Search for the cell housing the specified text and yield its (X, Y) center coordinate. 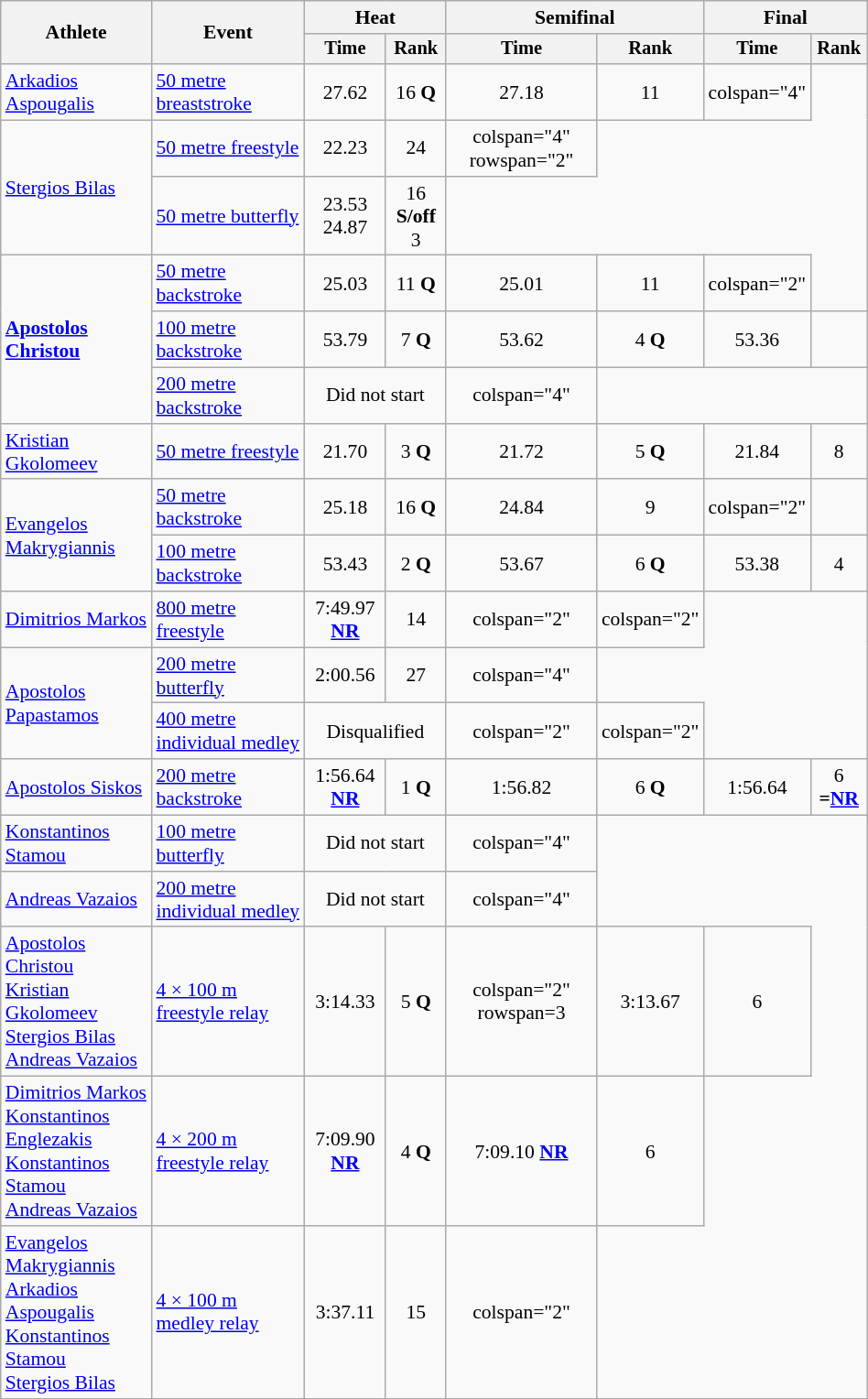
27 (416, 676)
Final (786, 17)
27.18 (522, 92)
Apostolos Papastamos (77, 703)
Dimitrios Markos Konstantinos Englezakis Konstantinos Stamou Andreas Vazaios (77, 1152)
7:09.90 NR (346, 1152)
53.38 (756, 564)
6 =NR (839, 787)
4 × 200 m freestyle relay (227, 1152)
27.62 (346, 92)
3:14.33 (346, 1002)
Event (227, 33)
25.01 (522, 284)
Heat (375, 17)
Semifinal (575, 17)
11 Q (416, 284)
Evangelos Makrygiannis Arkadios Aspougalis Konstantinos StamouStergios Bilas (77, 1313)
colspan="4" rowspan="2" (522, 148)
Athlete (77, 33)
1:56.64 NR (346, 787)
3:37.11 (346, 1313)
Andreas Vazaios (77, 899)
3:13.67 (650, 1002)
7:49.97 NR (346, 619)
Kristian Gkolomeev (77, 452)
4 × 100 m medley relay (227, 1313)
2:00.56 (346, 676)
Apostolos Siskos (77, 787)
50 metre butterfly (227, 216)
16 S/off3 (416, 216)
1:56.64 (756, 787)
4 (839, 564)
21.72 (522, 452)
25.18 (346, 507)
24 (416, 148)
Disqualified (375, 731)
800 metre freestyle (227, 619)
22.23 (346, 148)
53.62 (522, 339)
1:56.82 (522, 787)
25.03 (346, 284)
14 (416, 619)
15 (416, 1313)
24.84 (522, 507)
21.70 (346, 452)
2 Q (416, 564)
7:09.10 NR (522, 1152)
53.79 (346, 339)
8 (839, 452)
53.36 (756, 339)
9 (650, 507)
Evangelos Makrygiannis (77, 536)
Dimitrios Markos (77, 619)
Konstantinos Stamou (77, 844)
Stergios Bilas (77, 189)
100 metre butterfly (227, 844)
200 metre individual medley (227, 899)
200 metre butterfly (227, 676)
3 Q (416, 452)
colspan="2" rowspan=3 (522, 1002)
400 metre individual medley (227, 731)
Apostolos Christou Kristian Gkolomeev Stergios Bilas Andreas Vazaios (77, 1002)
21.84 (756, 452)
Arkadios Aspougalis (77, 92)
7 Q (416, 339)
1 Q (416, 787)
23.5324.87 (346, 216)
53.67 (522, 564)
4 × 100 m freestyle relay (227, 1002)
53.43 (346, 564)
Apostolos Christou (77, 339)
50 metre breaststroke (227, 92)
